From the cell containing the given text, extract its center point as (x, y) coordinate. 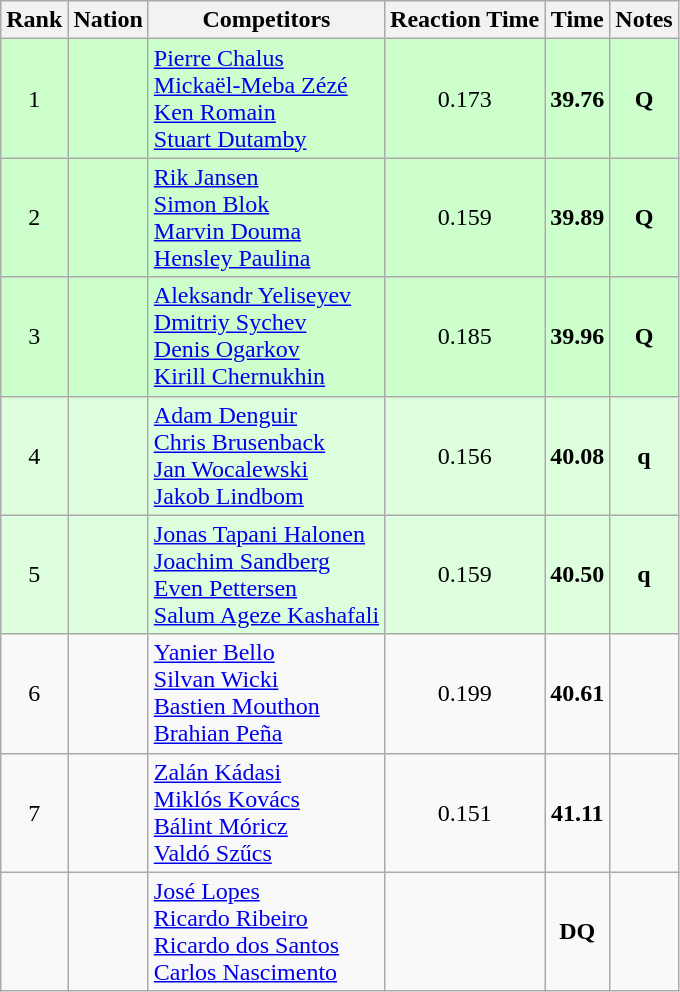
Pierre ChalusMickaël-Meba ZézéKen RomainStuart Dutamby (266, 98)
41.11 (578, 812)
Rik JansenSimon BlokMarvin DoumaHensley Paulina (266, 218)
Jonas Tapani HalonenJoachim SandbergEven PettersenSalum Ageze Kashafali (266, 574)
0.199 (465, 694)
Rank (34, 20)
Time (578, 20)
José LopesRicardo RibeiroRicardo dos SantosCarlos Nascimento (266, 932)
0.173 (465, 98)
Adam DenguirChris BrusenbackJan WocalewskiJakob Lindbom (266, 456)
Reaction Time (465, 20)
40.50 (578, 574)
Nation (108, 20)
DQ (578, 932)
4 (34, 456)
0.156 (465, 456)
0.151 (465, 812)
Notes (644, 20)
Yanier BelloSilvan WickiBastien MouthonBrahian Peña (266, 694)
40.61 (578, 694)
3 (34, 336)
1 (34, 98)
7 (34, 812)
Zalán KádasiMiklós KovácsBálint MóriczValdó Szűcs (266, 812)
40.08 (578, 456)
6 (34, 694)
39.96 (578, 336)
Aleksandr YeliseyevDmitriy SychevDenis OgarkovKirill Chernukhin (266, 336)
Competitors (266, 20)
39.89 (578, 218)
39.76 (578, 98)
0.185 (465, 336)
5 (34, 574)
2 (34, 218)
